Provide the (X, Y) coordinate of the cell's center where the given text is located.  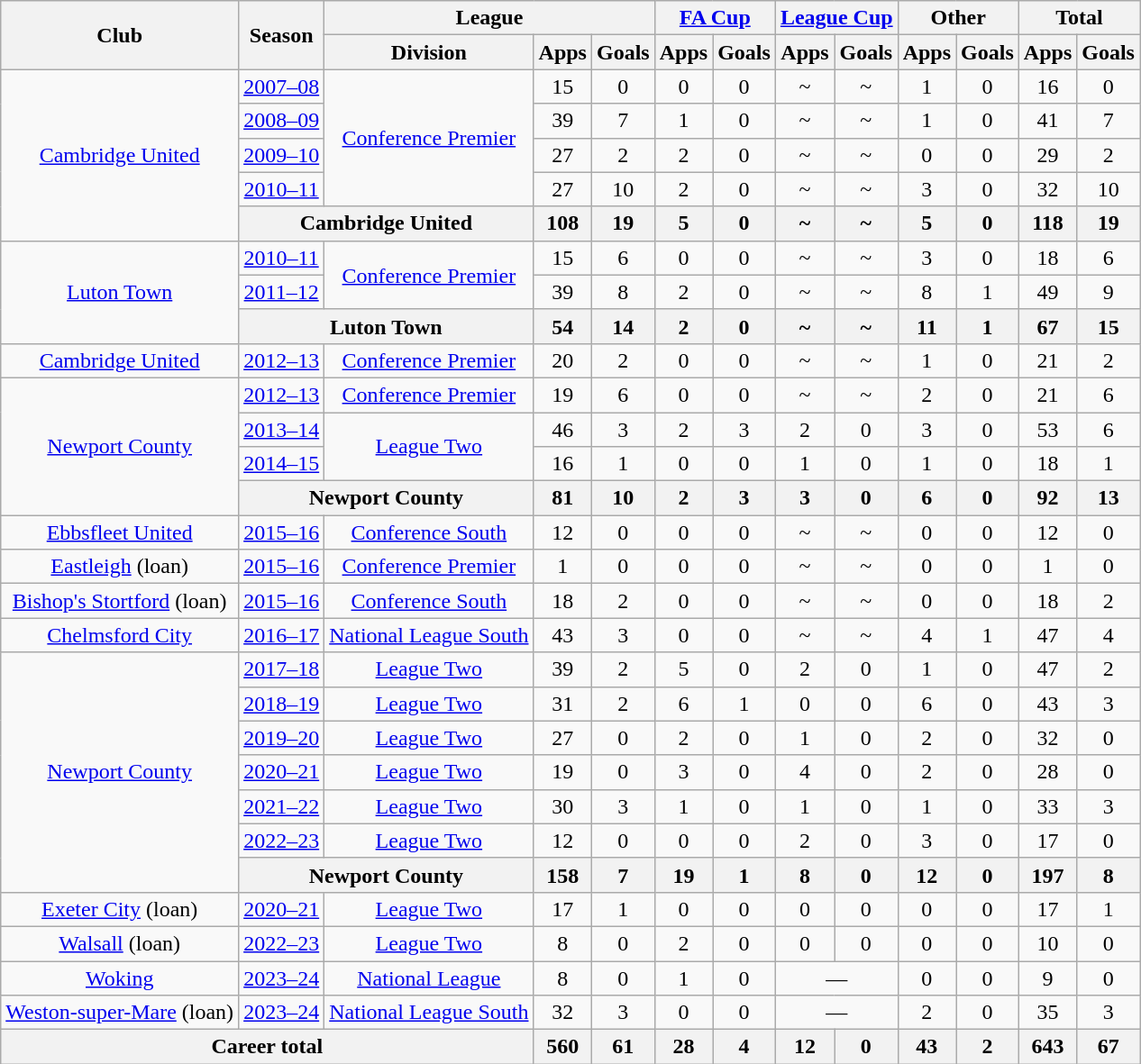
11 (926, 326)
FA Cup (715, 18)
2013–14 (281, 430)
Season (281, 35)
41 (1047, 121)
2016–17 (281, 635)
29 (1047, 155)
61 (623, 1047)
14 (623, 326)
13 (1109, 498)
Bishop's Stortford (loan) (120, 601)
2019–20 (281, 738)
643 (1047, 1047)
Career total (267, 1047)
Exeter City (loan) (120, 909)
2011–12 (281, 292)
2008–09 (281, 121)
2021–22 (281, 806)
League (490, 18)
2014–15 (281, 464)
2018–19 (281, 704)
Division (429, 52)
20 (562, 360)
National League (429, 978)
2009–10 (281, 155)
Woking (120, 978)
Club (120, 35)
Chelmsford City (120, 635)
560 (562, 1047)
108 (562, 223)
Total (1079, 18)
2007–08 (281, 86)
197 (1047, 875)
118 (1047, 223)
Other (958, 18)
46 (562, 430)
35 (1047, 1013)
54 (562, 326)
Eastleigh (loan) (120, 567)
31 (562, 704)
33 (1047, 806)
Weston-super-Mare (loan) (120, 1013)
53 (1047, 430)
Walsall (loan) (120, 943)
158 (562, 875)
League Cup (836, 18)
81 (562, 498)
2017–18 (281, 669)
Ebbsfleet United (120, 532)
30 (562, 806)
92 (1047, 498)
49 (1047, 292)
